From the cell containing the given text, extract its center point as [x, y] coordinate. 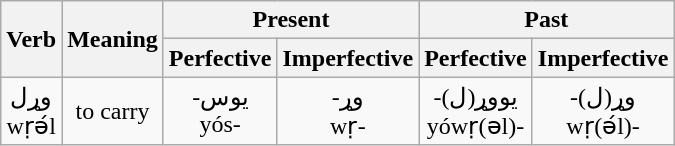
-(وړ(ل wṛ(ә́l)- [603, 111]
Verb [32, 39]
-یوسyós- [220, 111]
Past [546, 20]
to carry [113, 111]
-(یووړ(ل yówṛ(әl)- [476, 111]
-وړwṛ- [348, 111]
وړلwṛә́l [32, 111]
Present [290, 20]
Meaning [113, 39]
